Scan for the cell matching the given text and deliver its (X, Y) coordinate at center. 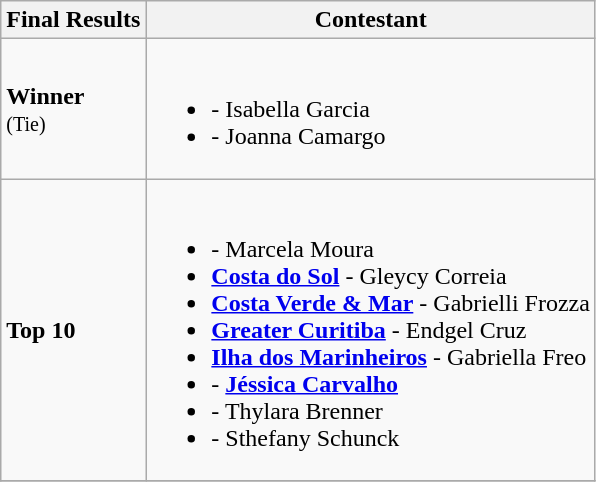
- Isabella Garcia - Joanna Camargo (371, 109)
Contestant (371, 20)
Final Results (74, 20)
Top 10 (74, 330)
Winner(Tie) (74, 109)
